Provide the (X, Y) coordinate of the cell's center where the given text is located.  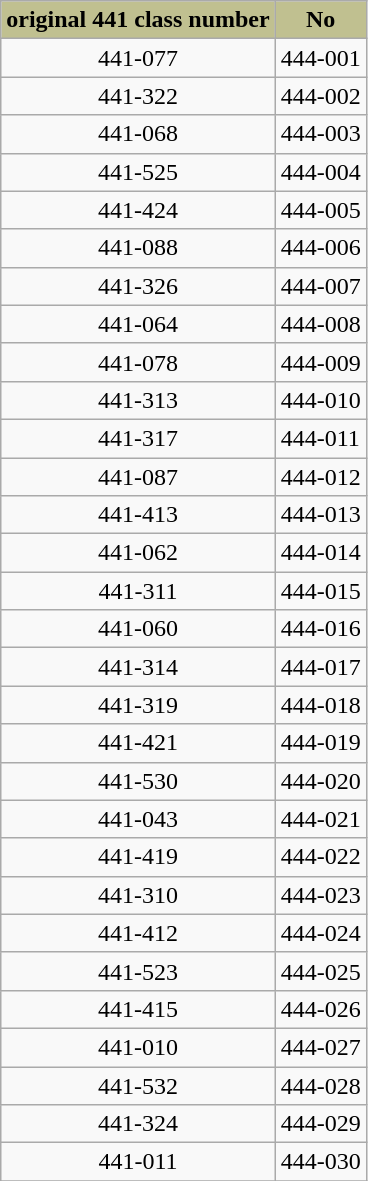
441-043 (138, 819)
444-007 (320, 286)
444-021 (320, 819)
444-002 (320, 96)
444-029 (320, 1124)
No (320, 20)
441-010 (138, 1047)
441-326 (138, 286)
444-024 (320, 933)
444-030 (320, 1162)
444-027 (320, 1047)
444-001 (320, 58)
444-028 (320, 1085)
444-004 (320, 172)
444-020 (320, 781)
441-421 (138, 743)
444-006 (320, 248)
444-009 (320, 362)
444-022 (320, 857)
444-012 (320, 477)
444-003 (320, 134)
444-017 (320, 667)
original 441 class number (138, 20)
444-023 (320, 895)
441-424 (138, 210)
441-313 (138, 400)
441-314 (138, 667)
441-064 (138, 324)
444-018 (320, 705)
441-324 (138, 1124)
441-523 (138, 971)
441-087 (138, 477)
441-413 (138, 515)
444-025 (320, 971)
441-412 (138, 933)
441-060 (138, 629)
444-005 (320, 210)
444-019 (320, 743)
441-319 (138, 705)
444-015 (320, 591)
441-532 (138, 1085)
441-011 (138, 1162)
441-415 (138, 1009)
441-311 (138, 591)
444-013 (320, 515)
441-317 (138, 438)
444-016 (320, 629)
444-026 (320, 1009)
441-530 (138, 781)
444-010 (320, 400)
441-068 (138, 134)
441-310 (138, 895)
444-011 (320, 438)
441-088 (138, 248)
441-419 (138, 857)
444-014 (320, 553)
441-077 (138, 58)
444-008 (320, 324)
441-078 (138, 362)
441-525 (138, 172)
441-322 (138, 96)
441-062 (138, 553)
